Scan for the cell matching the given text and deliver its (x, y) coordinate at center. 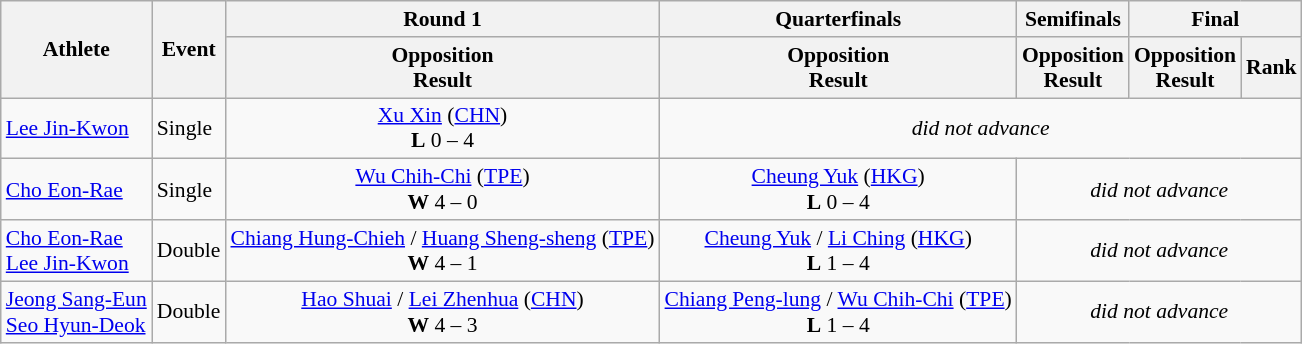
Jeong Sang-Eun Seo Hyun-Deok (76, 312)
Athlete (76, 50)
Cheung Yuk / Li Ching (HKG)L 1 – 4 (838, 250)
Quarterfinals (838, 19)
Lee Jin-Kwon (76, 128)
Final (1216, 19)
Semifinals (1073, 19)
Hao Shuai / Lei Zhenhua (CHN)W 4 – 3 (442, 312)
Cho Eon-Rae (76, 190)
Wu Chih-Chi (TPE)W 4 – 0 (442, 190)
Cheung Yuk (HKG)L 0 – 4 (838, 190)
Cho Eon-Rae Lee Jin-Kwon (76, 250)
Chiang Peng-lung / Wu Chih-Chi (TPE)L 1 – 4 (838, 312)
Chiang Hung-Chieh / Huang Sheng-sheng (TPE)W 4 – 1 (442, 250)
Rank (1272, 68)
Round 1 (442, 19)
Xu Xin (CHN)L 0 – 4 (442, 128)
Event (189, 50)
